Capture the cell that displays the provided text and extract its (X, Y) central coordinate. 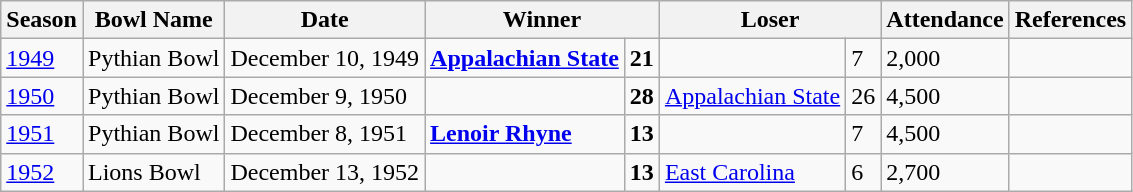
December 8, 1951 (325, 134)
Season (42, 20)
References (1070, 20)
Winner (542, 20)
28 (642, 96)
Lenoir Rhyne (525, 134)
26 (864, 96)
Bowl Name (153, 20)
1949 (42, 58)
December 10, 1949 (325, 58)
1950 (42, 96)
Lions Bowl (153, 172)
2,000 (945, 58)
1952 (42, 172)
Loser (770, 20)
Attendance (945, 20)
December 13, 1952 (325, 172)
21 (642, 58)
East Carolina (752, 172)
1951 (42, 134)
6 (864, 172)
Date (325, 20)
December 9, 1950 (325, 96)
2,700 (945, 172)
